Provide the (X, Y) coordinate of the cell's center where the given text is located.  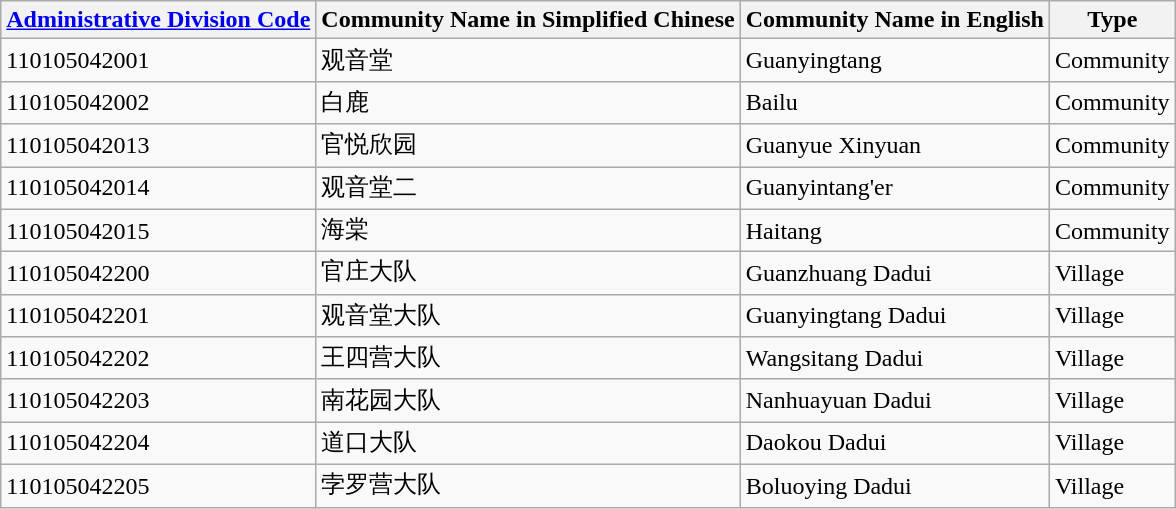
110105042201 (158, 316)
Community Name in English (894, 20)
Guanyingtang Dadui (894, 316)
观音堂 (528, 60)
Guanyintang'er (894, 188)
Guanzhuang Dadui (894, 274)
Wangsitang Dadui (894, 358)
官悦欣园 (528, 146)
Administrative Division Code (158, 20)
孛罗营大队 (528, 486)
官庄大队 (528, 274)
110105042204 (158, 444)
110105042014 (158, 188)
Nanhuayuan Dadui (894, 400)
观音堂大队 (528, 316)
110105042002 (158, 102)
南花园大队 (528, 400)
海棠 (528, 230)
110105042015 (158, 230)
110105042001 (158, 60)
Guanyingtang (894, 60)
王四营大队 (528, 358)
Guanyue Xinyuan (894, 146)
Bailu (894, 102)
110105042203 (158, 400)
Type (1112, 20)
道口大队 (528, 444)
110105042200 (158, 274)
Haitang (894, 230)
Community Name in Simplified Chinese (528, 20)
110105042202 (158, 358)
110105042205 (158, 486)
Daokou Dadui (894, 444)
Boluoying Dadui (894, 486)
110105042013 (158, 146)
白鹿 (528, 102)
观音堂二 (528, 188)
